For the text-containing cell, return its midpoint in (x, y) coordinate format. 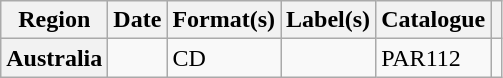
Region (54, 20)
Catalogue (434, 20)
Label(s) (328, 20)
Australia (54, 58)
Date (138, 20)
Format(s) (224, 20)
PAR112 (434, 58)
CD (224, 58)
